Return [x, y] of the center of cell containing provided text 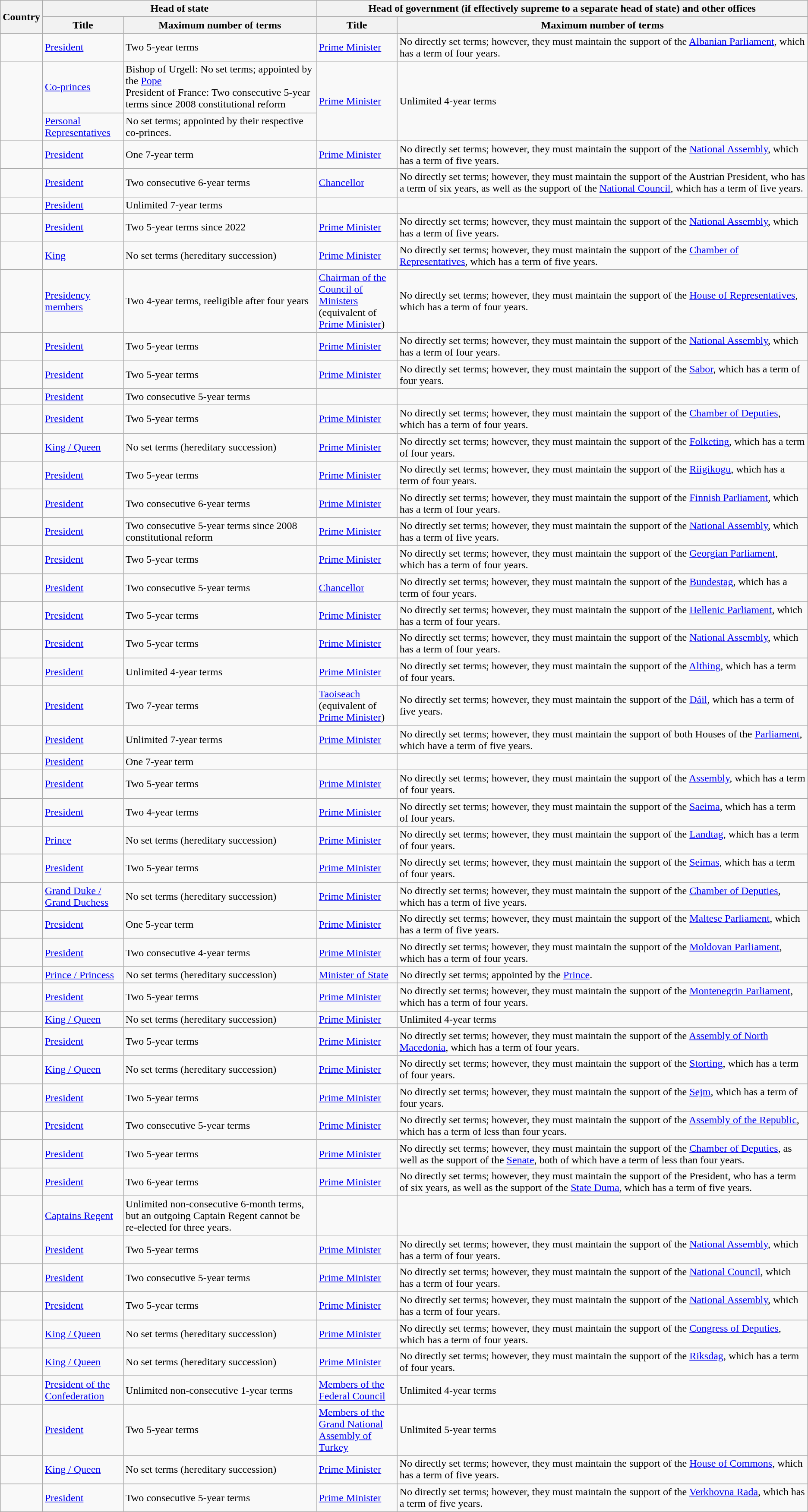
Two 7-year terms [220, 706]
King [83, 255]
Unlimited non-consecutive 6-month terms,but an outgoing Captain Regent cannot be re-elected for three years. [220, 1216]
Prince / Princess [83, 975]
Two consecutive 4-year terms [220, 953]
Personal Representatives [83, 127]
Bishop of Urgell: No set terms; appointed by the PopePresident of France: Two consecutive 5-year terms since 2008 constitutional reform [220, 87]
Captains Regent [83, 1216]
No directly set terms; however, they must maintain the support of the Hellenic Parliament, which has a term of four years. [603, 615]
No directly set terms; however, they must maintain the support of the Chamber of Deputies, which has a term of four years. [603, 419]
No directly set terms; however, they must maintain the support of the Dáil, which has a term of five years. [603, 706]
Two 5-year terms since 2022 [220, 227]
No directly set terms; however, they must maintain the support of the Verkhovna Rada, which has a term of five years. [603, 1497]
No directly set terms; however, they must maintain the support of the Assembly of North Macedonia, which has a term of four years. [603, 1042]
No directly set terms; however, they must maintain the support of the Moldovan Parliament, which has a term of four years. [603, 953]
Presidency members [83, 301]
No directly set terms; however, they must maintain the support of the Albanian Parliament, which has a term of four years. [603, 47]
Country [22, 17]
No directly set terms; however, they must maintain the support of the Montenegrin Parliament, which has a term of four years. [603, 997]
Minister of State [357, 975]
No directly set terms; however, they must maintain the support of the House of Commons, which has a term of five years. [603, 1470]
No directly set terms; however, they must maintain the support of the Congress of Deputies, which has a term of four years. [603, 1334]
Unlimited 5-year terms [603, 1430]
Taoiseach (equivalent of Prime Minister) [357, 706]
No directly set terms; however, they must maintain the support of the Chamber of Representatives, which has a term of five years. [603, 255]
No directly set terms; however, they must maintain the support of the National Council, which has a term of four years. [603, 1278]
Members of the Grand National Assembly of Turkey [357, 1430]
Head of state [180, 9]
Unlimited non-consecutive 1-year terms [220, 1390]
No directly set terms; however, they must maintain the support of the Georgian Parliament, which has a term of four years. [603, 559]
Head of government (if effectively supreme to a separate head of state) and other offices [562, 9]
No directly set terms; however, they must maintain the support of the Assembly of the Republic, which has a term of less than four years. [603, 1125]
No directly set terms; however, they must maintain the support of the Folketing, which has a term of four years. [603, 447]
Grand Duke / Grand Duchess [83, 897]
No directly set terms; however, they must maintain the support of the Riigikogu, which has a term of four years. [603, 476]
No directly set terms; appointed by the Prince. [603, 975]
No directly set terms; however, they must maintain the support of the Althing, which has a term of four years. [603, 671]
Co-princes [83, 87]
Two 4-year terms, reeligible after four years [220, 301]
No directly set terms; however, they must maintain the support of the Landtag, which has a term of four years. [603, 841]
Two 6-year terms [220, 1181]
Two 4-year terms [220, 812]
One 5-year term [220, 924]
Members of the Federal Council [357, 1390]
No directly set terms; however, they must maintain the support of the Saeima, which has a term of four years. [603, 812]
No directly set terms; however, they must maintain the support of the Riksdag, which has a term of four years. [603, 1362]
Two consecutive 5-year terms since 2008 constitutional reform [220, 532]
No directly set terms; however, they must maintain the support of the Bundestag, which has a term of four years. [603, 588]
No directly set terms; however, they must maintain the support of the Seimas, which has a term of four years. [603, 868]
No directly set terms; however, they must maintain the support of the Assembly, which has a term of four years. [603, 784]
Prince [83, 841]
No directly set terms; however, they must maintain the support of the Maltese Parliament, which has a term of five years. [603, 924]
Chairman of the Council of Ministers (equivalent of Prime Minister) [357, 301]
No directly set terms; however, they must maintain the support of the Sabor, which has a term of four years. [603, 375]
No set terms; appointed by their respective co-princes. [220, 127]
No directly set terms; however, they must maintain the support of the Finnish Parliament, which has a term of four years. [603, 503]
No directly set terms; however, they must maintain the support of the Sejm, which has a term of four years. [603, 1098]
No directly set terms; however, they must maintain the support of both Houses of the Parliament, which have a term of five years. [603, 740]
No directly set terms; however, they must maintain the support of the Chamber of Deputies, which has a term of five years. [603, 897]
No directly set terms; however, they must maintain the support of the House of Representatives, which has a term of four years. [603, 301]
No directly set terms; however, they must maintain the support of the Storting, which has a term of four years. [603, 1069]
President of the Confederation [83, 1390]
